Extract the (X, Y) coordinate from the center of the cell holding the provided text.  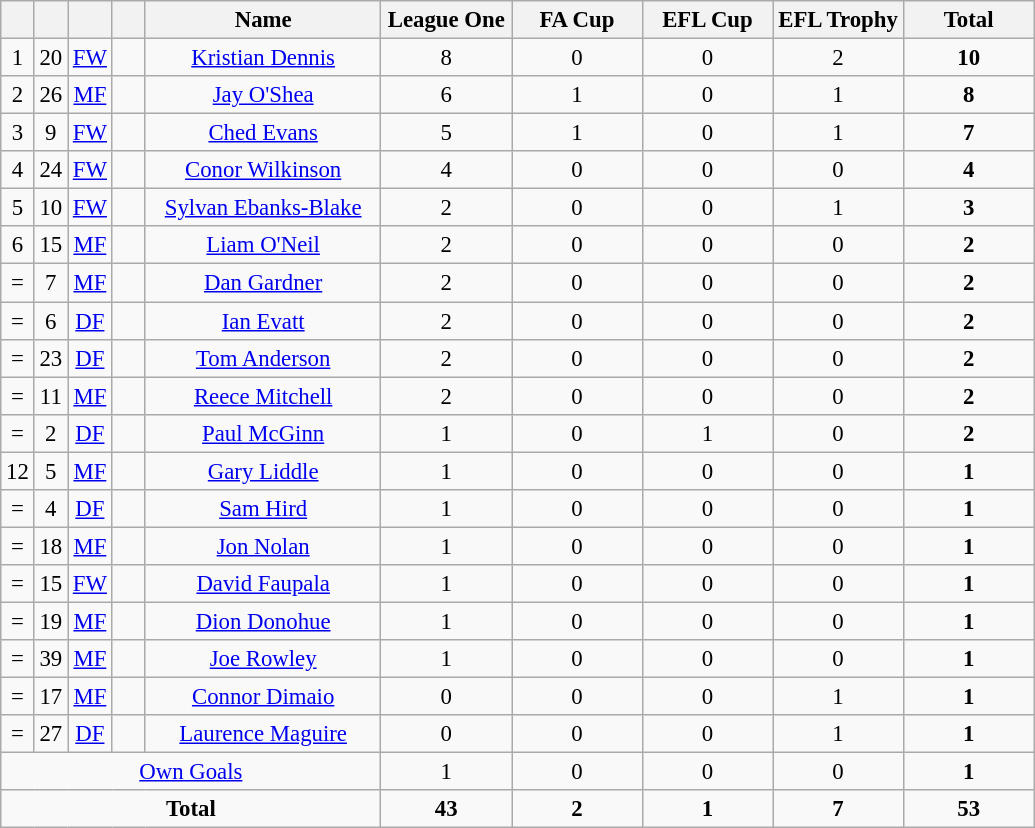
Dan Gardner (263, 283)
43 (446, 809)
League One (446, 20)
Own Goals (191, 772)
Dion Donohue (263, 621)
Conor Wilkinson (263, 170)
11 (50, 396)
19 (50, 621)
Sylvan Ebanks-Blake (263, 208)
20 (50, 58)
Kristian Dennis (263, 58)
24 (50, 170)
27 (50, 734)
David Faupala (263, 584)
Reece Mitchell (263, 396)
12 (18, 471)
Ched Evans (263, 133)
9 (50, 133)
Paul McGinn (263, 433)
EFL Trophy (838, 20)
Joe Rowley (263, 659)
53 (968, 809)
Jay O'Shea (263, 95)
Ian Evatt (263, 321)
17 (50, 697)
Liam O'Neil (263, 245)
EFL Cup (708, 20)
FA Cup (578, 20)
Gary Liddle (263, 471)
Laurence Maguire (263, 734)
Connor Dimaio (263, 697)
39 (50, 659)
26 (50, 95)
18 (50, 546)
Sam Hird (263, 509)
23 (50, 358)
Jon Nolan (263, 546)
Tom Anderson (263, 358)
Name (263, 20)
